From the cell containing the given text, extract its center point as [X, Y] coordinate. 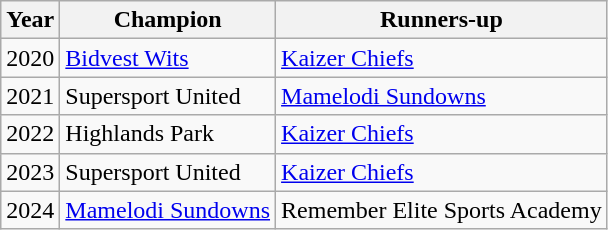
Bidvest Wits [168, 58]
Remember Elite Sports Academy [442, 210]
Champion [168, 20]
Year [30, 20]
2022 [30, 134]
2021 [30, 96]
2023 [30, 172]
Runners-up [442, 20]
2024 [30, 210]
2020 [30, 58]
Highlands Park [168, 134]
